Pinpoint the cell where the given text exists, returning its (X, Y) midpoint coordinate. 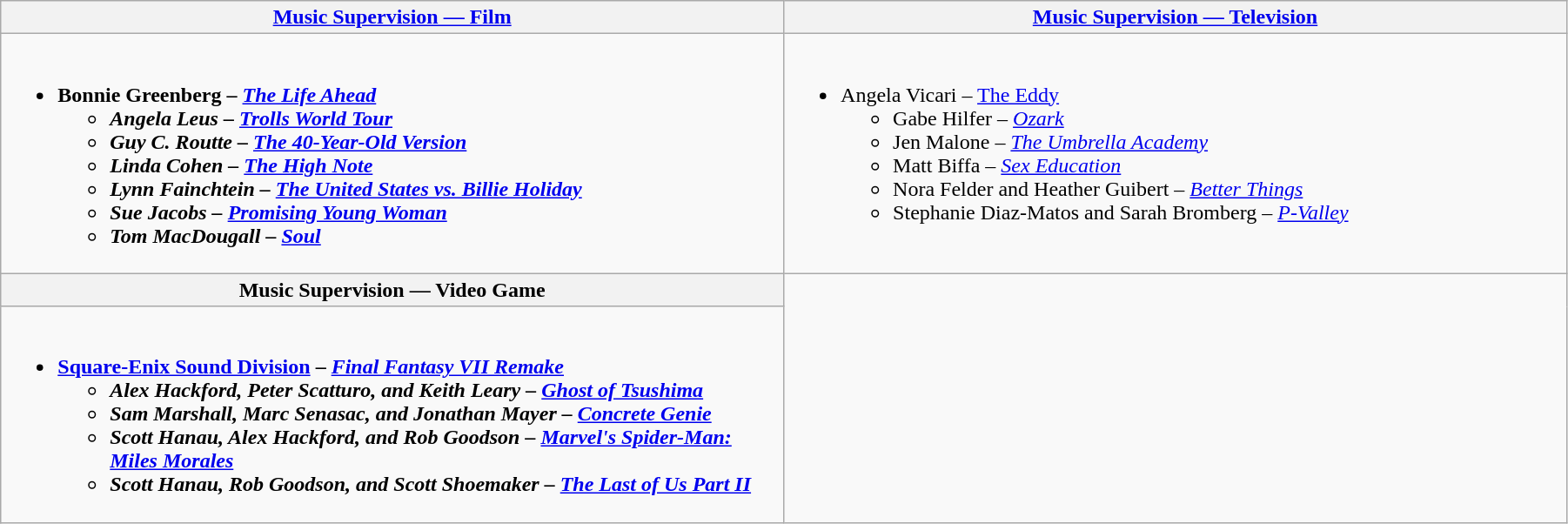
Music Supervision — Video Game (392, 290)
Music Supervision — Film (392, 17)
Music Supervision — Television (1176, 17)
